Detect which cell encompasses the target text, then output its (X, Y) center coordinate. 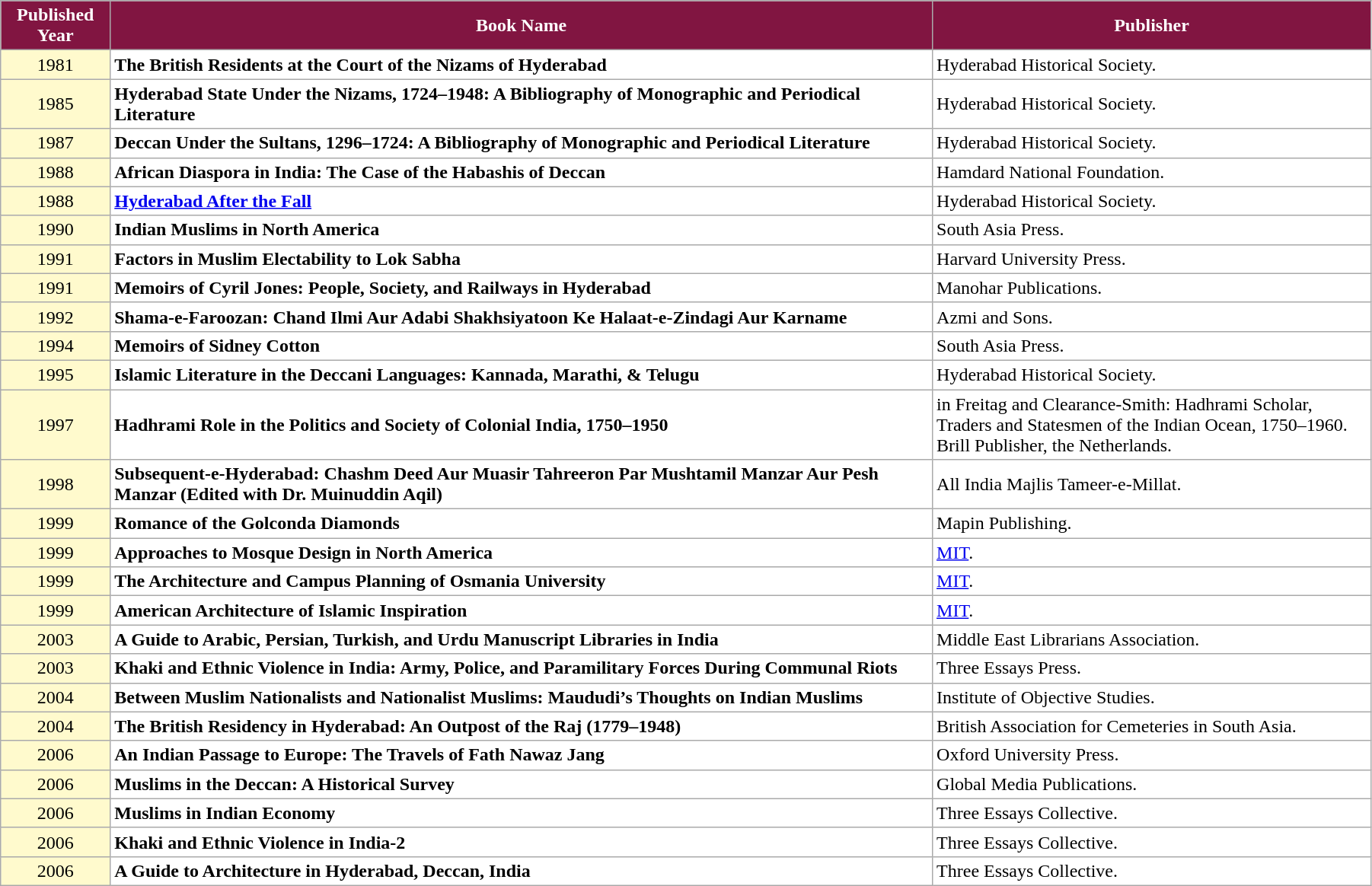
An Indian Passage to Europe: The Travels of Fath Nawaz Jang (522, 755)
Khaki and Ethnic Violence in India: Army, Police, and Paramilitary Forces During Communal Riots (522, 668)
1992 (56, 317)
Hyderabad State Under the Nizams, 1724–1948: A Bibliography of Monographic and Periodical Literature (522, 104)
1994 (56, 346)
Khaki and Ethnic Violence in India-2 (522, 842)
1998 (56, 484)
Factors in Muslim Electability to Lok Sabha (522, 259)
Shama-e-Faroozan: Chand Ilmi Aur Adabi Shakhsiyatoon Ke Halaat-e-Zindagi Aur Karname (522, 317)
The British Residency in Hyderabad: An Outpost of the Raj (1779–1948) (522, 726)
Islamic Literature in the Deccani Languages: Kannada, Marathi, & Telugu (522, 374)
Subsequent-e-Hyderabad: Chashm Deed Aur Muasir Tahreeron Par Mushtamil Manzar Aur Pesh Manzar (Edited with Dr. Muinuddin Aqil) (522, 484)
Harvard University Press. (1152, 259)
Book Name (522, 26)
Manohar Publications. (1152, 288)
A Guide to Arabic, Persian, Turkish, and Urdu Manuscript Libraries in India (522, 639)
1997 (56, 425)
Indian Muslims in North America (522, 230)
Middle East Librarians Association. (1152, 639)
Azmi and Sons. (1152, 317)
Approaches to Mosque Design in North America (522, 553)
African Diaspora in India: The Case of the Habashis of Deccan (522, 172)
The British Residents at the Court of the Nizams of Hyderabad (522, 65)
Romance of the Golconda Diamonds (522, 524)
British Association for Cemeteries in South Asia. (1152, 726)
Global Media Publications. (1152, 784)
Muslims in Indian Economy (522, 813)
A Guide to Architecture in Hyderabad, Deccan, India (522, 871)
The Architecture and Campus Planning of Osmania University (522, 582)
Hyderabad After the Fall (522, 201)
1987 (56, 143)
Published Year (56, 26)
1985 (56, 104)
All India Majlis Tameer-e-Millat. (1152, 484)
American Architecture of Islamic Inspiration (522, 610)
1981 (56, 65)
Between Muslim Nationalists and Nationalist Muslims: Maududi’s Thoughts on Indian Muslims (522, 697)
Deccan Under the Sultans, 1296–1724: A Bibliography of Monographic and Periodical Literature (522, 143)
Memoirs of Sidney Cotton (522, 346)
1990 (56, 230)
Mapin Publishing. (1152, 524)
Hadhrami Role in the Politics and Society of Colonial India, 1750–1950 (522, 425)
Muslims in the Deccan: A Historical Survey (522, 784)
Publisher (1152, 26)
in Freitag and Clearance-Smith: Hadhrami Scholar, Traders and Statesmen of the Indian Ocean, 1750–1960. Brill Publisher, the Netherlands. (1152, 425)
Institute of Objective Studies. (1152, 697)
Memoirs of Cyril Jones: People, Society, and Railways in Hyderabad (522, 288)
Oxford University Press. (1152, 755)
Hamdard National Foundation. (1152, 172)
Three Essays Press. (1152, 668)
1995 (56, 374)
